Pinpoint the cell where the given text exists, returning its [x, y] midpoint coordinate. 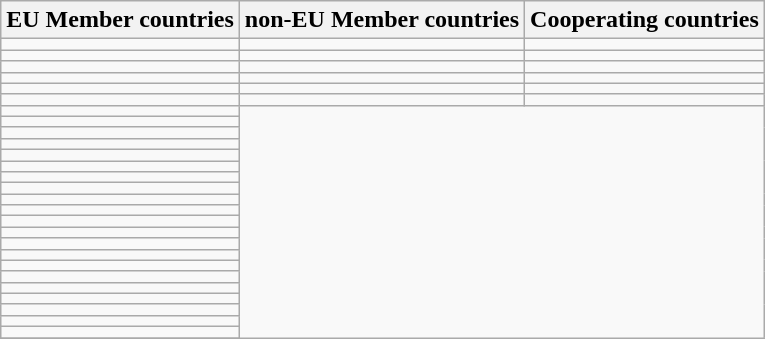
EU Member countries [120, 20]
Cooperating countries [645, 20]
non-EU Member countries [382, 20]
